Provide the [X, Y] coordinate of the cell's center where the given text is located.  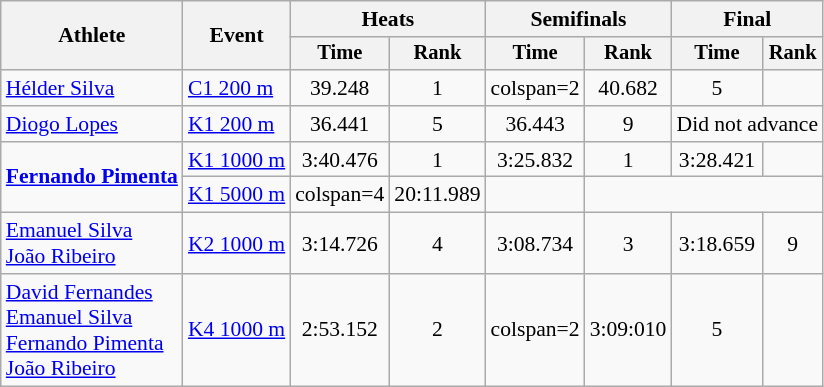
K2 1000 m [236, 244]
Hélder Silva [92, 88]
David FernandesEmanuel SilvaFernando PimentaJoão Ribeiro [92, 330]
4 [437, 244]
36.443 [536, 124]
20:11.989 [437, 195]
K4 1000 m [236, 330]
3:08.734 [536, 244]
K1 5000 m [236, 195]
Event [236, 36]
3:09:010 [628, 330]
3:14.726 [340, 244]
K1 1000 m [236, 160]
3:18.659 [716, 244]
Semifinals [579, 19]
39.248 [340, 88]
40.682 [628, 88]
colspan=4 [340, 195]
2:53.152 [340, 330]
Heats [388, 19]
3:28.421 [716, 160]
36.441 [340, 124]
3:25.832 [536, 160]
C1 200 m [236, 88]
Athlete [92, 36]
Diogo Lopes [92, 124]
Fernando Pimenta [92, 178]
K1 200 m [236, 124]
2 [437, 330]
Emanuel SilvaJoão Ribeiro [92, 244]
Final [747, 19]
Did not advance [747, 124]
3:40.476 [340, 160]
3 [628, 244]
